Find where the given text appears and provide that cell's center as [x, y] coordinate. 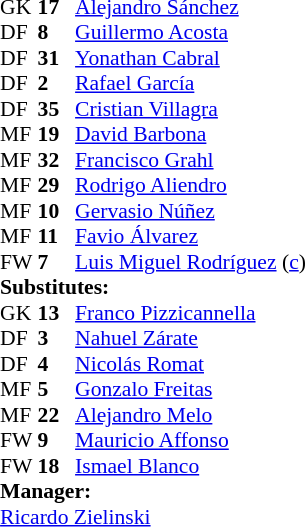
GK [19, 313]
19 [57, 135]
3 [57, 339]
7 [57, 262]
22 [57, 415]
8 [57, 33]
5 [57, 389]
29 [57, 185]
2 [57, 83]
32 [57, 160]
13 [57, 313]
9 [57, 441]
35 [57, 109]
18 [57, 466]
31 [57, 58]
11 [57, 237]
4 [57, 364]
10 [57, 211]
